Identify which cell holds the provided text, then report its [X, Y] central coordinate. 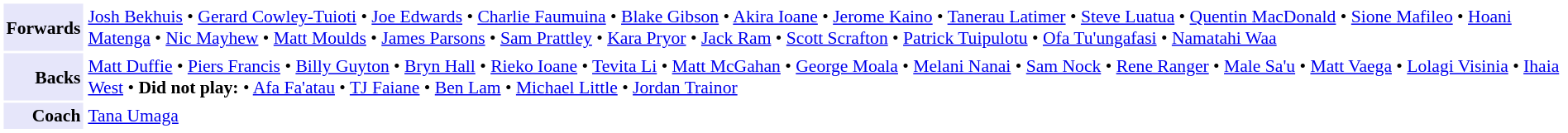
Coach [43, 116]
Backs [43, 76]
Tana Umaga [825, 116]
Forwards [43, 26]
